Search for the cell housing the specified text and yield its [X, Y] center coordinate. 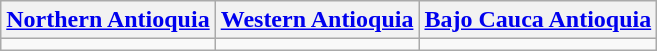
Bajo Cauca Antioquia [538, 20]
Western Antioquia [317, 20]
Northern Antioquia [108, 20]
